Provide the [x, y] coordinate of the cell's center where the given text is located.  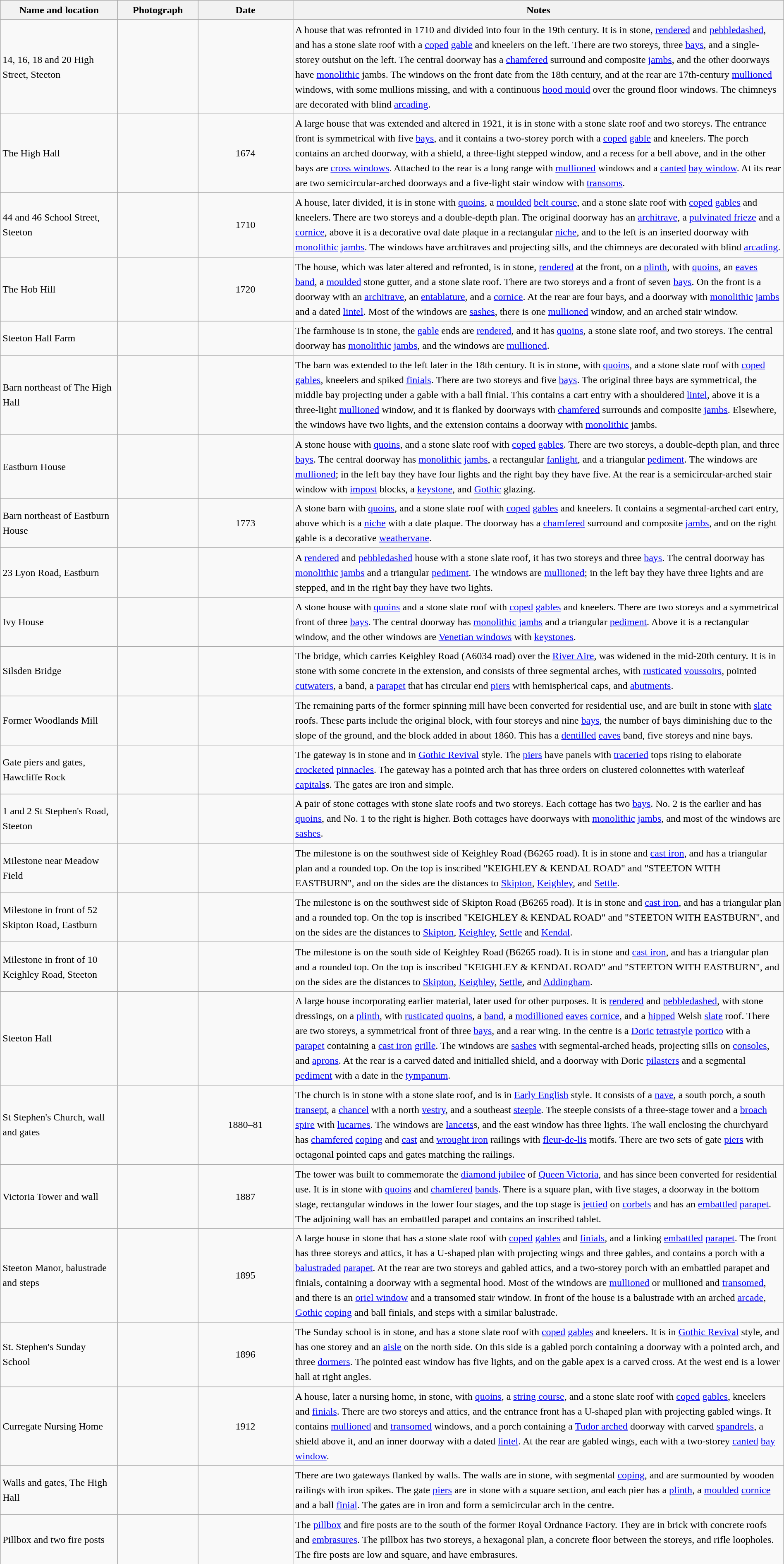
23 Lyon Road, Eastburn [59, 573]
1895 [246, 1275]
1773 [246, 523]
Milestone in front of 10 Keighley Road, Steeton [59, 967]
1720 [246, 289]
1674 [246, 153]
St. Stephen's Sunday School [59, 1355]
Barn northeast of The High Hall [59, 395]
Milestone near Meadow Field [59, 868]
Curregate Nursing Home [59, 1426]
Steeton Manor, balustrade and steps [59, 1275]
Gate piers and gates, Hawcliffe Rock [59, 770]
Date [246, 10]
Notes [538, 10]
Ivy House [59, 621]
The High Hall [59, 153]
Steeton Hall [59, 1039]
1896 [246, 1355]
St Stephen's Church, wall and gates [59, 1125]
The Hob Hill [59, 289]
Steeton Hall Farm [59, 338]
Milestone in front of 52 Skipton Road, Eastburn [59, 918]
Victoria Tower and wall [59, 1197]
1912 [246, 1426]
Former Woodlands Mill [59, 721]
Photograph [158, 10]
44 and 46 School Street, Steeton [59, 225]
1 and 2 St Stephen's Road, Steeton [59, 819]
1887 [246, 1197]
Pillbox and two fire posts [59, 1539]
Barn northeast of Eastburn House [59, 523]
1710 [246, 225]
Walls and gates, The High Hall [59, 1490]
Silsden Bridge [59, 671]
Eastburn House [59, 467]
14, 16, 18 and 20 High Street, Steeton [59, 67]
Name and location [59, 10]
1880–81 [246, 1125]
